Extract the [X, Y] coordinate from the center of the cell holding the provided text.  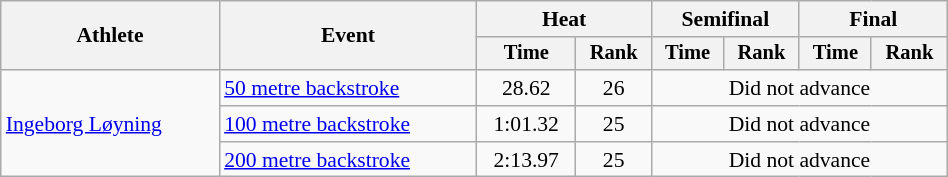
Semifinal [725, 19]
28.62 [526, 88]
Ingeborg Løyning [110, 124]
50 metre backstroke [348, 88]
Athlete [110, 36]
Heat [564, 19]
26 [614, 88]
100 metre backstroke [348, 124]
25 [614, 124]
Final [873, 19]
1:01.32 [526, 124]
Event [348, 36]
